Identify which cell holds the provided text, then report its (X, Y) central coordinate. 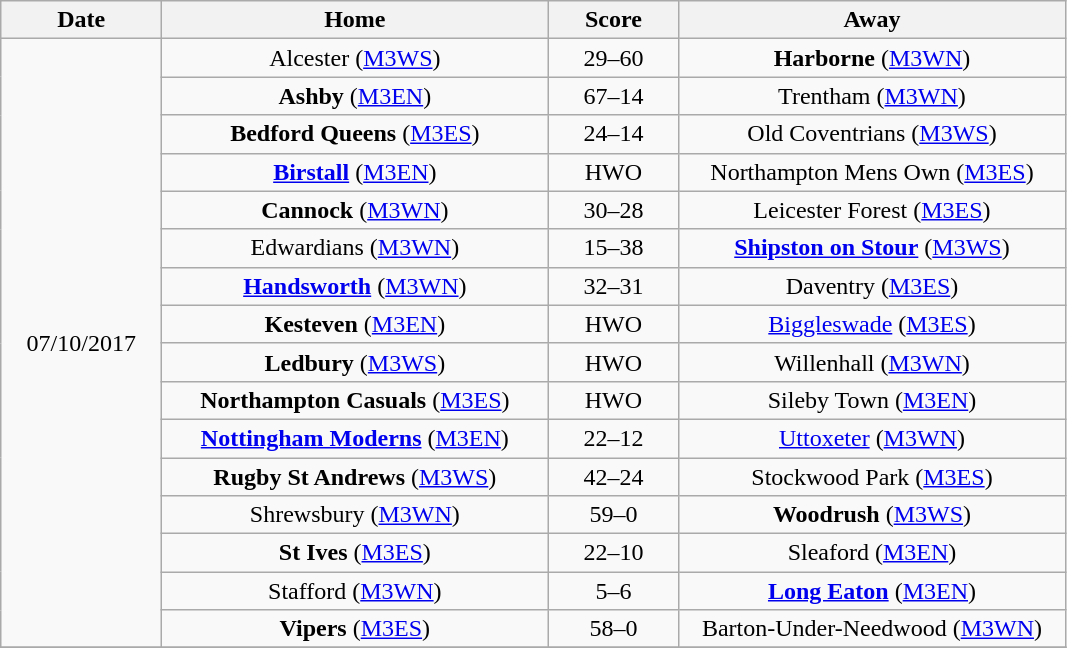
15–38 (614, 248)
Cannock (M3WN) (355, 210)
Northampton Casuals (M3ES) (355, 400)
Kesteven (M3EN) (355, 324)
Biggleswade (M3ES) (872, 324)
Ledbury (M3WS) (355, 362)
Shipston on Stour (M3WS) (872, 248)
Score (614, 20)
Sleaford (M3EN) (872, 553)
Handsworth (M3WN) (355, 286)
Willenhall (M3WN) (872, 362)
Long Eaton (M3EN) (872, 591)
29–60 (614, 58)
Old Coventrians (M3WS) (872, 134)
Northampton Mens Own (M3ES) (872, 172)
32–31 (614, 286)
22–10 (614, 553)
Leicester Forest (M3ES) (872, 210)
Woodrush (M3WS) (872, 515)
Shrewsbury (M3WN) (355, 515)
St Ives (M3ES) (355, 553)
Trentham (M3WN) (872, 96)
Harborne (M3WN) (872, 58)
Away (872, 20)
Nottingham Moderns (M3EN) (355, 438)
Alcester (M3WS) (355, 58)
Home (355, 20)
59–0 (614, 515)
Sileby Town (M3EN) (872, 400)
Ashby (M3EN) (355, 96)
Date (82, 20)
Uttoxeter (M3WN) (872, 438)
Edwardians (M3WN) (355, 248)
Birstall (M3EN) (355, 172)
5–6 (614, 591)
Bedford Queens (M3ES) (355, 134)
42–24 (614, 477)
Barton-Under-Needwood (M3WN) (872, 629)
58–0 (614, 629)
Rugby St Andrews (M3WS) (355, 477)
24–14 (614, 134)
Stafford (M3WN) (355, 591)
67–14 (614, 96)
Daventry (M3ES) (872, 286)
Vipers (M3ES) (355, 629)
30–28 (614, 210)
Stockwood Park (M3ES) (872, 477)
07/10/2017 (82, 344)
22–12 (614, 438)
